Output the (X, Y) coordinate of the center of the cell containing the given text.  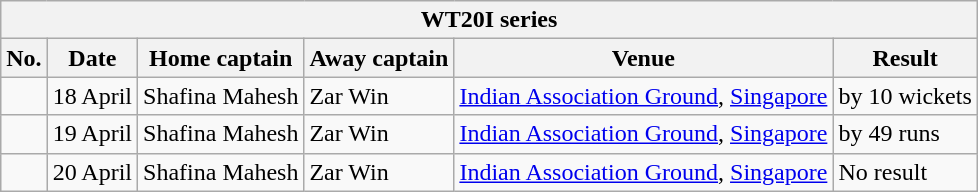
19 April (92, 134)
Date (92, 58)
Away captain (379, 58)
by 49 runs (905, 134)
Venue (644, 58)
Result (905, 58)
20 April (92, 172)
Home captain (221, 58)
WT20I series (489, 20)
by 10 wickets (905, 96)
No. (24, 58)
18 April (92, 96)
No result (905, 172)
